For the text-containing cell, return its midpoint in (X, Y) coordinate format. 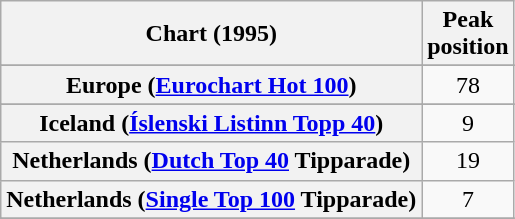
Peakposition (468, 34)
78 (468, 85)
Chart (1995) (212, 34)
Netherlands (Single Top 100 Tipparade) (212, 199)
Netherlands (Dutch Top 40 Tipparade) (212, 161)
9 (468, 123)
19 (468, 161)
Iceland (Íslenski Listinn Topp 40) (212, 123)
7 (468, 199)
Europe (Eurochart Hot 100) (212, 85)
